Extract the [x, y] coordinate from the center of the cell holding the provided text.  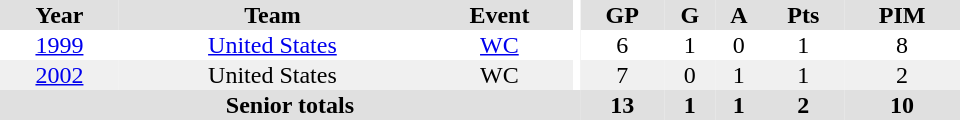
Pts [804, 15]
Senior totals [290, 105]
8 [902, 45]
Event [500, 15]
GP [622, 15]
Year [60, 15]
Team [272, 15]
G [690, 15]
13 [622, 105]
PIM [902, 15]
10 [902, 105]
2002 [60, 75]
A [738, 15]
7 [622, 75]
6 [622, 45]
1999 [60, 45]
